Output the (X, Y) coordinate of the center of the cell containing the given text.  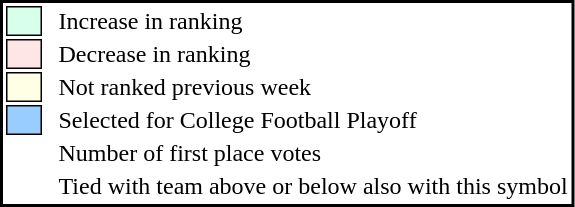
Increase in ranking (313, 21)
Selected for College Football Playoff (313, 120)
Tied with team above or below also with this symbol (313, 186)
Not ranked previous week (313, 87)
Number of first place votes (313, 153)
Decrease in ranking (313, 54)
